Output the (X, Y) coordinate of the center of the cell containing the given text.  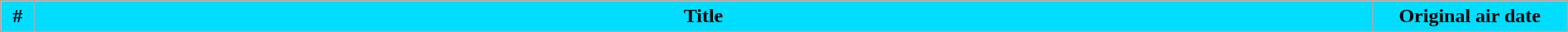
# (18, 16)
Title (703, 16)
Original air date (1470, 16)
